Provide the (x, y) coordinate of the cell's center where the given text is located.  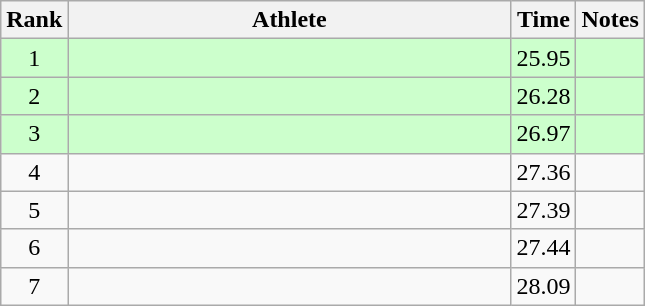
6 (34, 248)
27.44 (544, 248)
26.97 (544, 134)
Athlete (290, 20)
27.36 (544, 172)
2 (34, 96)
5 (34, 210)
Rank (34, 20)
1 (34, 58)
4 (34, 172)
28.09 (544, 286)
3 (34, 134)
26.28 (544, 96)
7 (34, 286)
27.39 (544, 210)
Time (544, 20)
25.95 (544, 58)
Notes (610, 20)
